Capture the cell that displays the provided text and extract its [x, y] central coordinate. 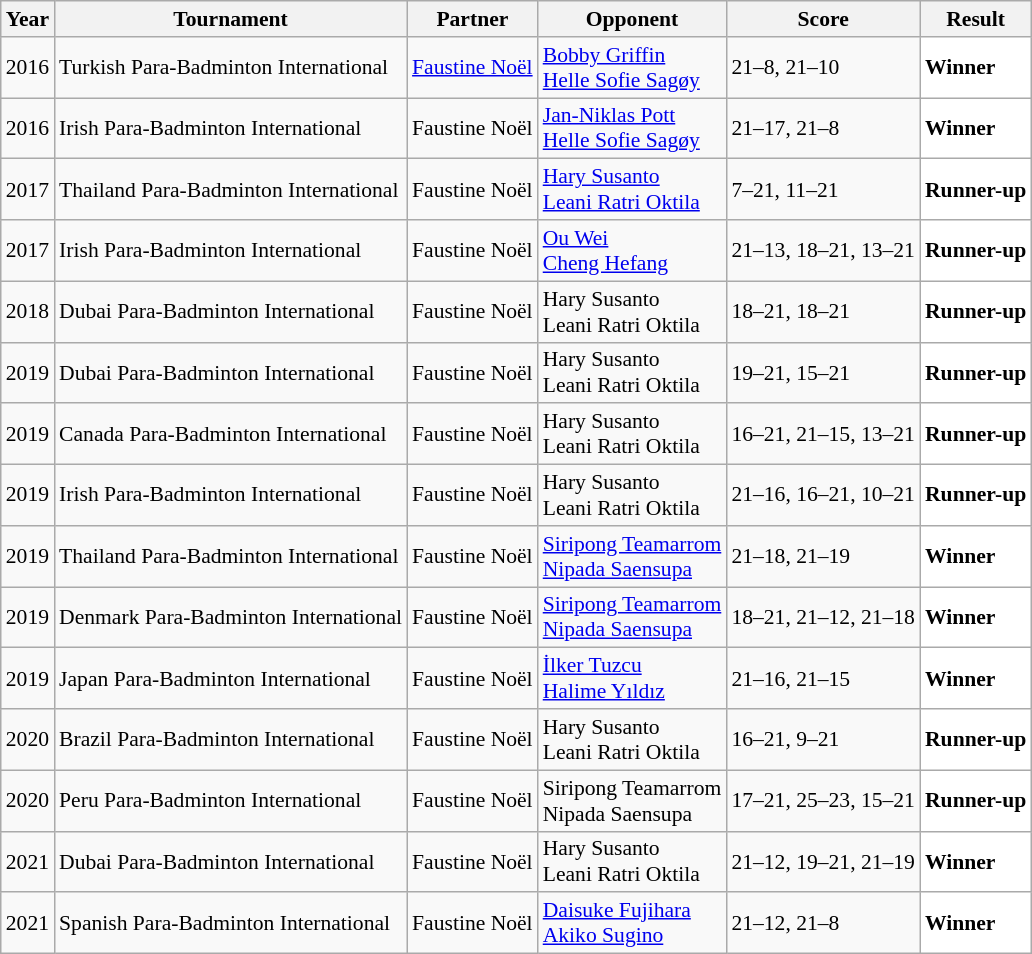
Bobby Griffin Helle Sofie Sagøy [632, 68]
Result [976, 19]
16–21, 9–21 [823, 740]
Tournament [230, 19]
17–21, 25–23, 15–21 [823, 800]
21–13, 18–21, 13–21 [823, 250]
21–16, 21–15 [823, 678]
21–12, 19–21, 21–19 [823, 862]
2018 [28, 312]
Brazil Para-Badminton International [230, 740]
21–8, 21–10 [823, 68]
18–21, 18–21 [823, 312]
Denmark Para-Badminton International [230, 618]
21–18, 21–19 [823, 556]
Japan Para-Badminton International [230, 678]
Daisuke Fujihara Akiko Sugino [632, 924]
18–21, 21–12, 21–18 [823, 618]
Year [28, 19]
İlker Tuzcu Halime Yıldız [632, 678]
Spanish Para-Badminton International [230, 924]
Ou Wei Cheng Hefang [632, 250]
Turkish Para-Badminton International [230, 68]
16–21, 21–15, 13–21 [823, 434]
21–16, 16–21, 10–21 [823, 496]
Jan-Niklas Pott Helle Sofie Sagøy [632, 128]
Score [823, 19]
7–21, 11–21 [823, 190]
Peru Para-Badminton International [230, 800]
21–12, 21–8 [823, 924]
Partner [472, 19]
19–21, 15–21 [823, 372]
21–17, 21–8 [823, 128]
Canada Para-Badminton International [230, 434]
Opponent [632, 19]
